Locate the cell with the specified text and output its (x, y) center coordinate. 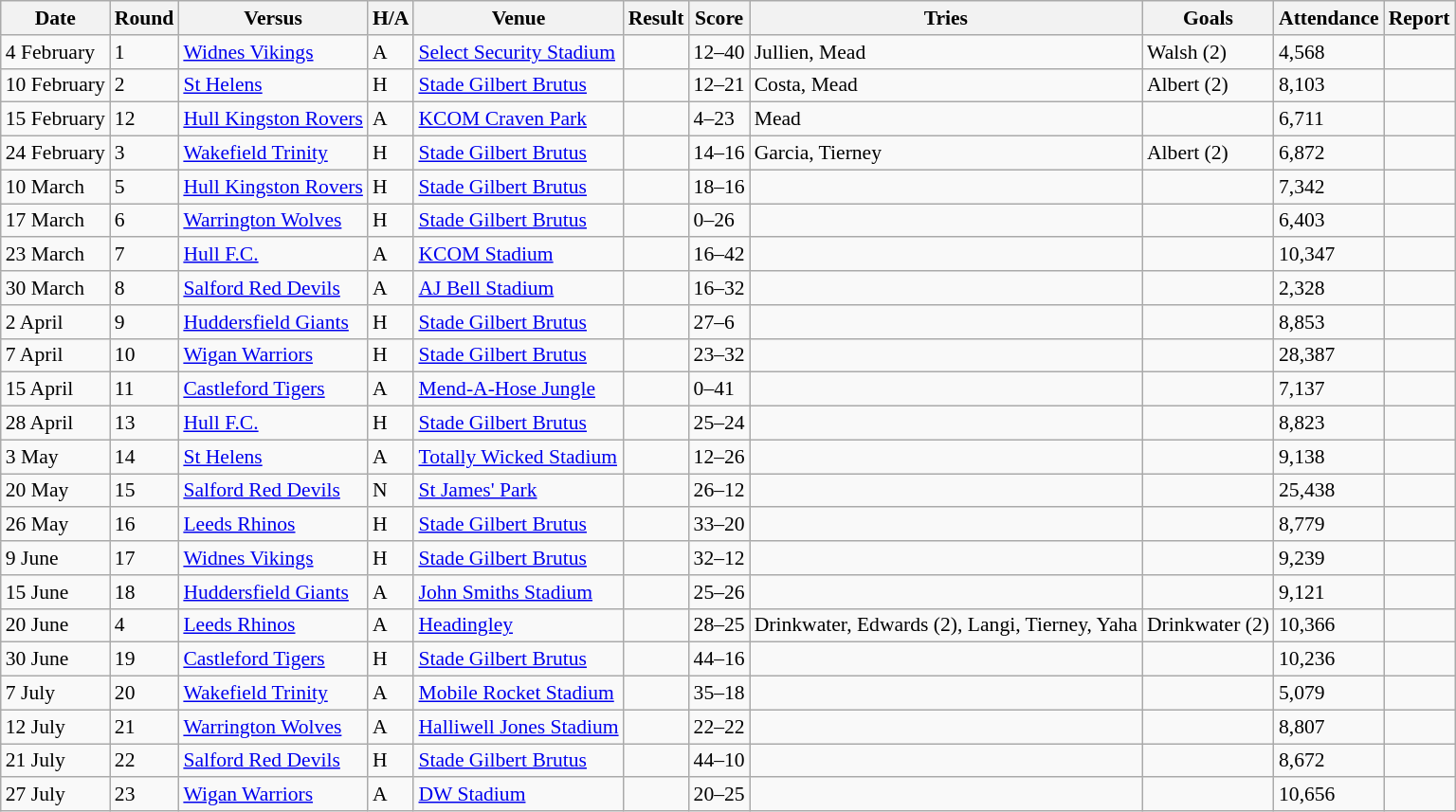
10 February (55, 85)
23 March (55, 255)
8,672 (1329, 761)
Mobile Rocket Stadium (518, 694)
H/A (391, 18)
17 (144, 558)
Result (656, 18)
6,403 (1329, 221)
35–18 (719, 694)
6,872 (1329, 153)
Jullien, Mead (946, 52)
16–32 (719, 288)
12–21 (719, 85)
Walsh (2) (1208, 52)
33–20 (719, 525)
9,121 (1329, 592)
7 July (55, 694)
7 (144, 255)
6 (144, 221)
10,347 (1329, 255)
28–25 (719, 625)
Versus (273, 18)
19 (144, 659)
Drinkwater, Edwards (2), Langi, Tierney, Yaha (946, 625)
10 (144, 355)
20–25 (719, 795)
30 March (55, 288)
AJ Bell Stadium (518, 288)
12–26 (719, 457)
12 (144, 119)
John Smiths Stadium (518, 592)
2 April (55, 322)
3 (144, 153)
12 July (55, 727)
44–16 (719, 659)
KCOM Stadium (518, 255)
2,328 (1329, 288)
4 February (55, 52)
10 March (55, 187)
4 (144, 625)
1 (144, 52)
0–41 (719, 389)
25,438 (1329, 491)
28,387 (1329, 355)
30 June (55, 659)
16–42 (719, 255)
22 (144, 761)
44–10 (719, 761)
26 May (55, 525)
5,079 (1329, 694)
18 (144, 592)
9 June (55, 558)
14–16 (719, 153)
27–6 (719, 322)
Headingley (518, 625)
DW Stadium (518, 795)
14 (144, 457)
15 (144, 491)
23–32 (719, 355)
Report (1420, 18)
Round (144, 18)
16 (144, 525)
Mend-A-Hose Jungle (518, 389)
12–40 (719, 52)
Halliwell Jones Stadium (518, 727)
10,366 (1329, 625)
Date (55, 18)
8,823 (1329, 424)
13 (144, 424)
20 May (55, 491)
7 April (55, 355)
8,103 (1329, 85)
8,807 (1329, 727)
N (391, 491)
Select Security Stadium (518, 52)
4,568 (1329, 52)
20 June (55, 625)
10,236 (1329, 659)
8 (144, 288)
KCOM Craven Park (518, 119)
7,342 (1329, 187)
15 June (55, 592)
0–26 (719, 221)
23 (144, 795)
8,853 (1329, 322)
Venue (518, 18)
32–12 (719, 558)
27 July (55, 795)
18–16 (719, 187)
Mead (946, 119)
21 (144, 727)
4–23 (719, 119)
10,656 (1329, 795)
9 (144, 322)
Score (719, 18)
Tries (946, 18)
7,137 (1329, 389)
15 February (55, 119)
15 April (55, 389)
3 May (55, 457)
Drinkwater (2) (1208, 625)
8,779 (1329, 525)
25–26 (719, 592)
24 February (55, 153)
26–12 (719, 491)
22–22 (719, 727)
Goals (1208, 18)
9,239 (1329, 558)
Attendance (1329, 18)
28 April (55, 424)
5 (144, 187)
Totally Wicked Stadium (518, 457)
St James' Park (518, 491)
9,138 (1329, 457)
11 (144, 389)
25–24 (719, 424)
21 July (55, 761)
20 (144, 694)
2 (144, 85)
Costa, Mead (946, 85)
6,711 (1329, 119)
Garcia, Tierney (946, 153)
17 March (55, 221)
